Return the [x, y] coordinate for the center point of the cell that contains the specified text.  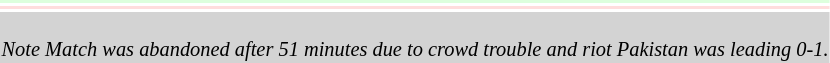
Note Match was abandoned after 51 minutes due to crowd trouble and riot Pakistan was leading 0-1. [415, 38]
